Pinpoint the cell where the given text exists, returning its [x, y] midpoint coordinate. 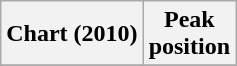
Peakposition [189, 34]
Chart (2010) [72, 34]
